Locate the cell with the specified text and output its [x, y] center coordinate. 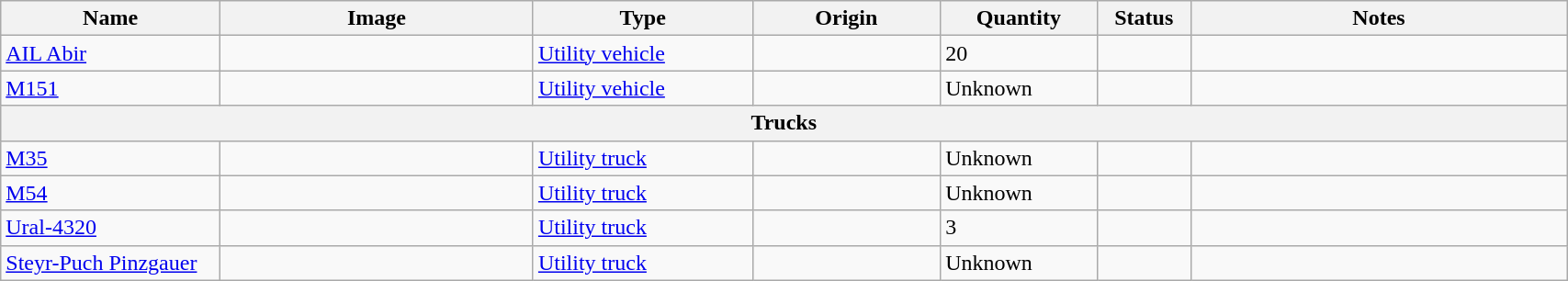
M54 [110, 193]
Notes [1378, 18]
Name [110, 18]
Ural-4320 [110, 228]
Trucks [784, 123]
Quantity [1019, 18]
20 [1019, 53]
Status [1144, 18]
M151 [110, 88]
AIL Abir [110, 53]
Type [643, 18]
Origin [847, 18]
M35 [110, 158]
3 [1019, 228]
Steyr-Puch Pinzgauer [110, 263]
Image [377, 18]
